Determine the (X, Y) coordinate at the center of the cell enclosing the given text.  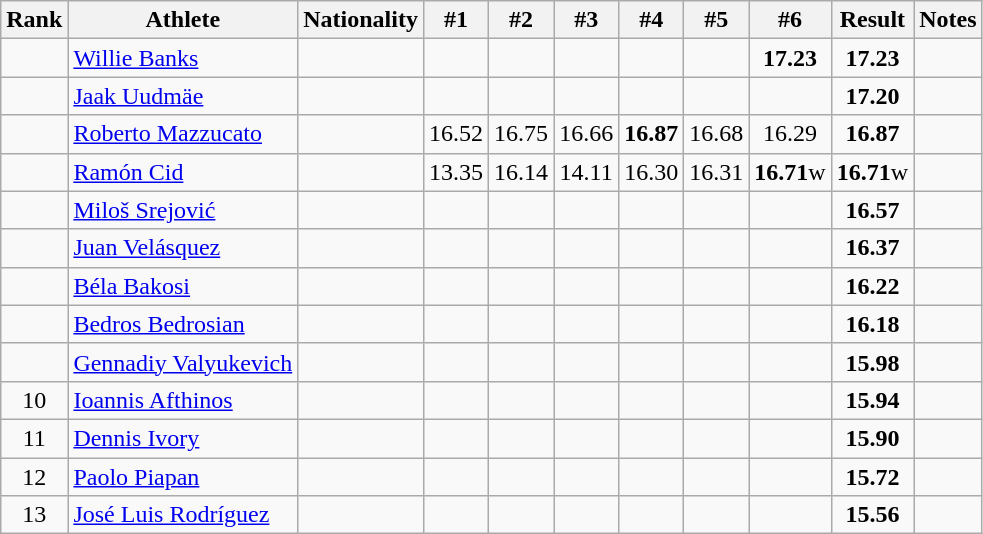
Paolo Piapan (183, 477)
16.68 (716, 134)
15.90 (872, 438)
Roberto Mazzucato (183, 134)
#6 (790, 20)
#4 (652, 20)
16.30 (652, 172)
Miloš Srejović (183, 210)
16.29 (790, 134)
14.11 (586, 172)
Bedros Bedrosian (183, 324)
Willie Banks (183, 58)
Athlete (183, 20)
15.72 (872, 477)
11 (34, 438)
16.37 (872, 248)
15.94 (872, 400)
Ioannis Afthinos (183, 400)
16.57 (872, 210)
Result (872, 20)
#3 (586, 20)
12 (34, 477)
Dennis Ivory (183, 438)
Rank (34, 20)
#5 (716, 20)
Nationality (361, 20)
15.98 (872, 362)
#2 (522, 20)
17.20 (872, 96)
Ramón Cid (183, 172)
16.31 (716, 172)
15.56 (872, 515)
Juan Velásquez (183, 248)
16.66 (586, 134)
13 (34, 515)
Jaak Uudmäe (183, 96)
Gennadiy Valyukevich (183, 362)
Notes (948, 20)
16.75 (522, 134)
16.14 (522, 172)
16.22 (872, 286)
13.35 (456, 172)
16.18 (872, 324)
Béla Bakosi (183, 286)
José Luis Rodríguez (183, 515)
16.52 (456, 134)
#1 (456, 20)
10 (34, 400)
